From the cell containing the given text, extract its center point as (X, Y) coordinate. 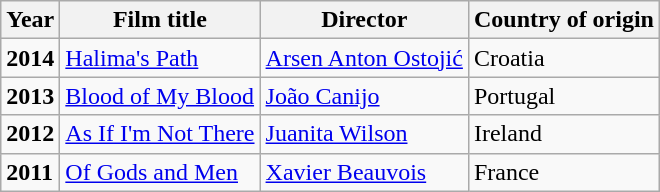
France (564, 172)
Year (30, 20)
Country of origin (564, 20)
2011 (30, 172)
Halima's Path (160, 58)
As If I'm Not There (160, 134)
2013 (30, 96)
Juanita Wilson (364, 134)
Croatia (564, 58)
Of Gods and Men (160, 172)
Film title (160, 20)
João Canijo (364, 96)
Portugal (564, 96)
Director (364, 20)
Arsen Anton Ostojić (364, 58)
Ireland (564, 134)
2012 (30, 134)
Xavier Beauvois (364, 172)
Blood of My Blood (160, 96)
2014 (30, 58)
